Find where the given text appears and provide that cell's center as (X, Y) coordinate. 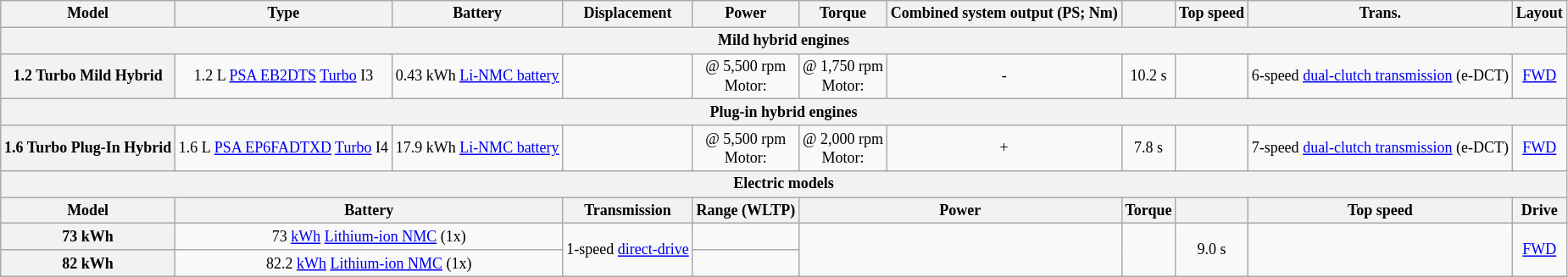
Plug-in hybrid engines (783, 112)
+ (1004, 148)
Mild hybrid engines (783, 41)
Range (WLTP) (746, 210)
@ 2,000 rpmMotor: (843, 148)
1.6 L PSA EP6FADTXD Turbo I4 (284, 148)
7-speed dual-clutch transmission (e-DCT) (1380, 148)
1.2 Turbo Mild Hybrid (88, 76)
Layout (1539, 14)
1-speed direct-drive (627, 250)
73 kWh (88, 237)
Type (284, 14)
82.2 kWh Lithium-ion NMC (1x) (370, 263)
6-speed dual-clutch transmission (e-DCT) (1380, 76)
9.0 s (1212, 250)
0.43 kWh Li-NMC battery (477, 76)
- (1004, 76)
1.6 Turbo Plug-In Hybrid (88, 148)
1.2 L PSA EB2DTS Turbo I3 (284, 76)
73 kWh Lithium-ion NMC (1x) (370, 237)
Drive (1539, 210)
Displacement (627, 14)
Electric models (783, 185)
7.8 s (1148, 148)
Transmission (627, 210)
@ 1,750 rpmMotor: (843, 76)
Trans. (1380, 14)
82 kWh (88, 263)
Combined system output (PS; Nm) (1004, 14)
17.9 kWh Li-NMC battery (477, 148)
10.2 s (1148, 76)
